Determine the (x, y) coordinate at the center of the cell enclosing the given text.  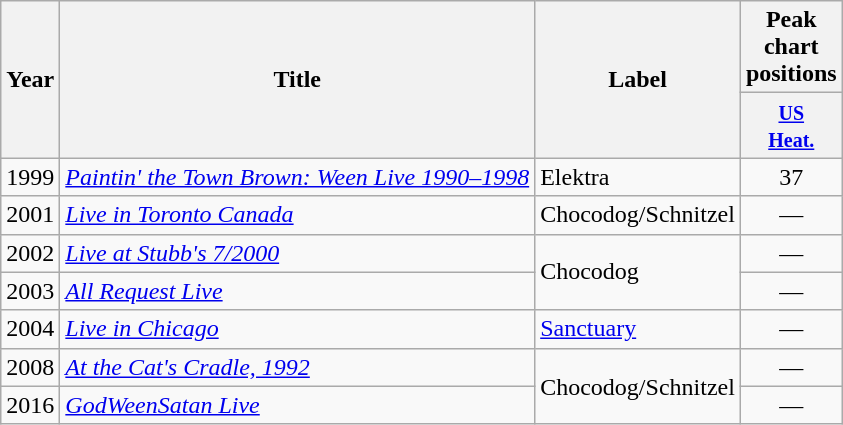
Live in Chicago (298, 329)
2001 (30, 215)
Peak chart positions (791, 47)
At the Cat's Cradle, 1992 (298, 367)
Live at Stubb's 7/2000 (298, 253)
2016 (30, 405)
37 (791, 177)
2003 (30, 291)
Chocodog (638, 272)
Elektra (638, 177)
2008 (30, 367)
Label (638, 80)
USHeat. (791, 126)
Live in Toronto Canada (298, 215)
Title (298, 80)
Paintin' the Town Brown: Ween Live 1990–1998 (298, 177)
1999 (30, 177)
GodWeenSatan Live (298, 405)
All Request Live (298, 291)
Year (30, 80)
2002 (30, 253)
2004 (30, 329)
Sanctuary (638, 329)
